Output the (X, Y) coordinate of the center of the cell containing the given text.  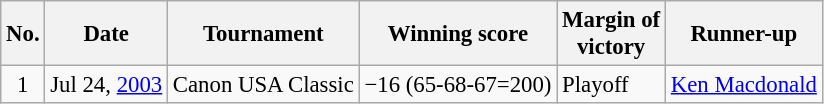
Canon USA Classic (264, 85)
Jul 24, 2003 (106, 85)
Tournament (264, 34)
Margin ofvictory (612, 34)
Ken Macdonald (744, 85)
Runner-up (744, 34)
1 (23, 85)
Winning score (458, 34)
Date (106, 34)
−16 (65-68-67=200) (458, 85)
No. (23, 34)
Playoff (612, 85)
